Identify which cell holds the provided text, then report its [X, Y] central coordinate. 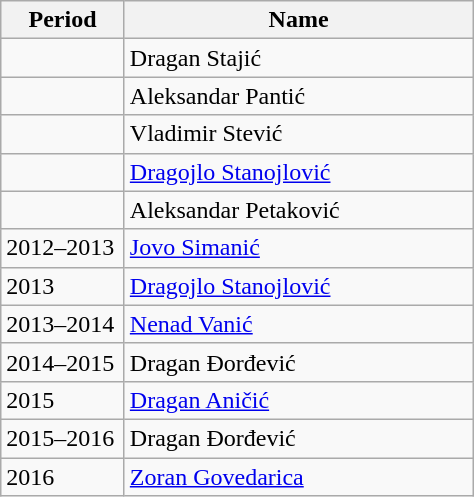
2014–2015 [63, 362]
2013–2014 [63, 324]
Name [298, 20]
Nenad Vanić [298, 324]
2015 [63, 400]
2016 [63, 477]
Aleksandar Petaković [298, 210]
Vladimir Stević [298, 134]
Zoran Govedarica [298, 477]
2012–2013 [63, 248]
Jovo Simanić [298, 248]
2013 [63, 286]
Dragan Aničić [298, 400]
2015–2016 [63, 438]
Aleksandar Pantić [298, 96]
Dragan Stajić [298, 58]
Period [63, 20]
